Extract the (X, Y) coordinate from the center of the cell holding the provided text.  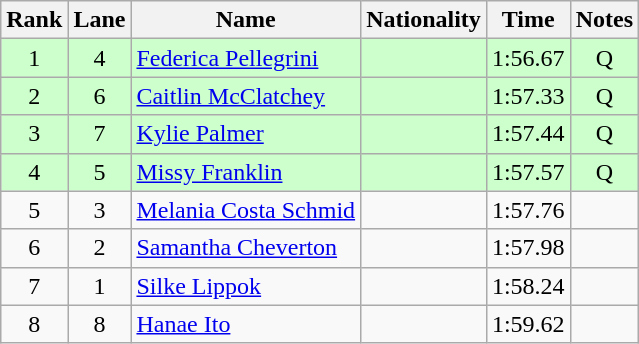
1:57.98 (528, 248)
Notes (604, 20)
1:58.24 (528, 286)
Rank (34, 20)
1:59.62 (528, 324)
Melania Costa Schmid (246, 210)
Samantha Cheverton (246, 248)
Kylie Palmer (246, 134)
1:57.33 (528, 96)
1:57.76 (528, 210)
Time (528, 20)
Lane (100, 20)
Hanae Ito (246, 324)
1:57.44 (528, 134)
Name (246, 20)
Nationality (424, 20)
Silke Lippok (246, 286)
1:57.57 (528, 172)
Federica Pellegrini (246, 58)
Missy Franklin (246, 172)
1:56.67 (528, 58)
Caitlin McClatchey (246, 96)
